For the text-containing cell, return its midpoint in (X, Y) coordinate format. 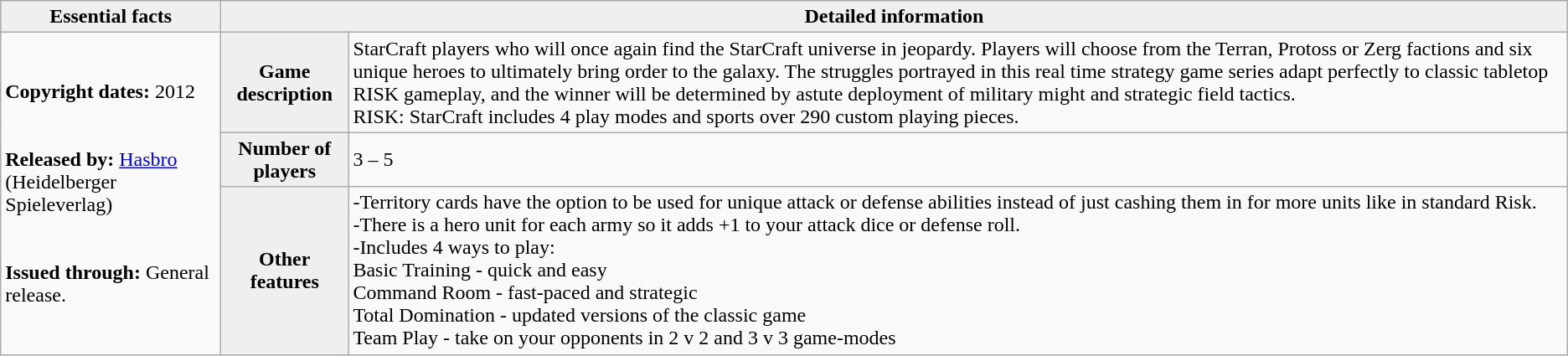
Essential facts (111, 17)
Number of players (285, 159)
Detailed information (895, 17)
Copyright dates: 2012 Released by: Hasbro (Heidelberger Spieleverlag) Issued through: General release. (111, 193)
Other features (285, 271)
3 – 5 (958, 159)
Game description (285, 82)
